Identify which cell holds the provided text, then report its [x, y] central coordinate. 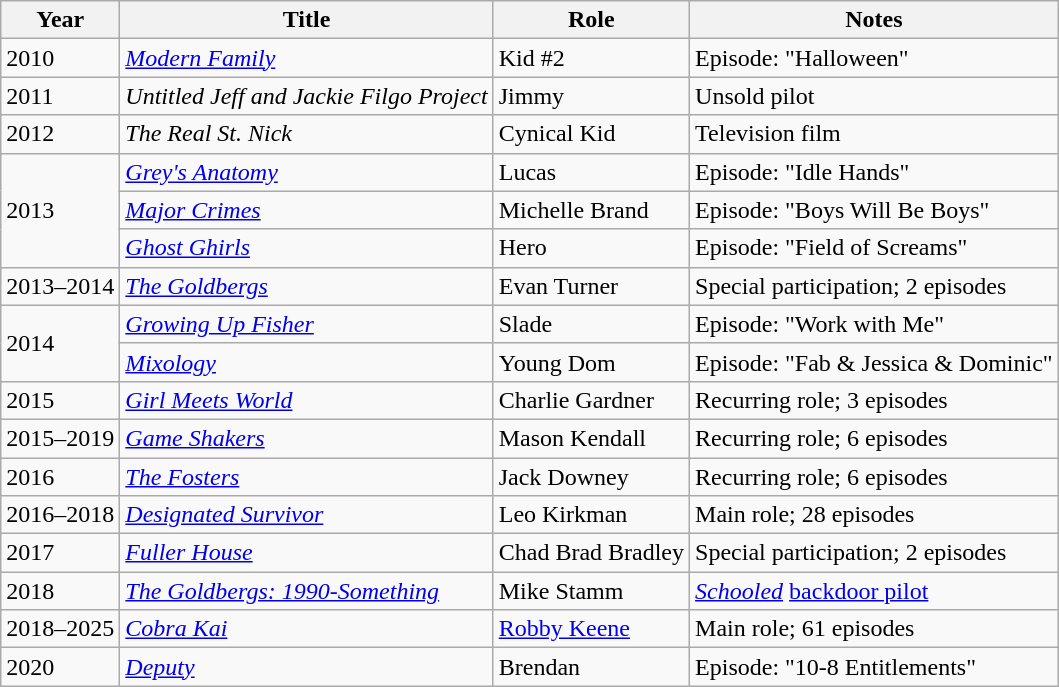
Growing Up Fisher [306, 324]
Episode: "Boys Will Be Boys" [874, 210]
Television film [874, 134]
Leo Kirkman [591, 515]
2020 [60, 667]
Slade [591, 324]
2014 [60, 343]
2013–2014 [60, 286]
Designated Survivor [306, 515]
Deputy [306, 667]
Main role; 61 episodes [874, 629]
2016–2018 [60, 515]
Role [591, 20]
2012 [60, 134]
Cobra Kai [306, 629]
Episode: "Field of Screams" [874, 248]
Charlie Gardner [591, 400]
2015–2019 [60, 438]
Major Crimes [306, 210]
2018–2025 [60, 629]
Jack Downey [591, 477]
Young Dom [591, 362]
Mixology [306, 362]
Michelle Brand [591, 210]
Episode: "Halloween" [874, 58]
Year [60, 20]
Title [306, 20]
Robby Keene [591, 629]
2010 [60, 58]
Evan Turner [591, 286]
Jimmy [591, 96]
2011 [60, 96]
Fuller House [306, 553]
Modern Family [306, 58]
Mike Stamm [591, 591]
The Fosters [306, 477]
Recurring role; 3 episodes [874, 400]
2015 [60, 400]
Girl Meets World [306, 400]
2018 [60, 591]
Unsold pilot [874, 96]
Episode: "Idle Hands" [874, 172]
Grey's Anatomy [306, 172]
Schooled backdoor pilot [874, 591]
Kid #2 [591, 58]
Episode: "10-8 Entitlements" [874, 667]
2017 [60, 553]
Hero [591, 248]
Episode: "Work with Me" [874, 324]
Brendan [591, 667]
The Goldbergs: 1990-Something [306, 591]
Chad Brad Bradley [591, 553]
Game Shakers [306, 438]
Episode: "Fab & Jessica & Dominic" [874, 362]
2013 [60, 210]
The Real St. Nick [306, 134]
2016 [60, 477]
Lucas [591, 172]
Untitled Jeff and Jackie Filgo Project [306, 96]
Notes [874, 20]
The Goldbergs [306, 286]
Cynical Kid [591, 134]
Mason Kendall [591, 438]
Ghost Ghirls [306, 248]
Main role; 28 episodes [874, 515]
